For the text-containing cell, return its midpoint in (x, y) coordinate format. 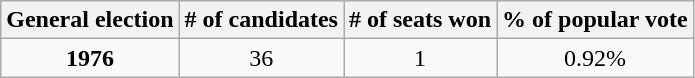
1976 (90, 58)
0.92% (596, 58)
General election (90, 20)
# of seats won (420, 20)
36 (261, 58)
1 (420, 58)
# of candidates (261, 20)
% of popular vote (596, 20)
